Find where the given text appears and provide that cell's center as (X, Y) coordinate. 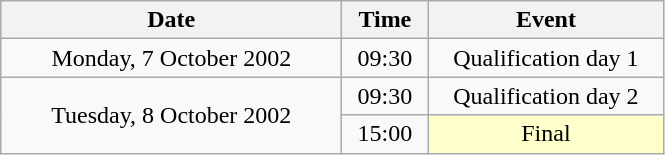
Qualification day 2 (546, 96)
15:00 (385, 134)
Monday, 7 October 2002 (172, 58)
Tuesday, 8 October 2002 (172, 115)
Time (385, 20)
Qualification day 1 (546, 58)
Event (546, 20)
Final (546, 134)
Date (172, 20)
